Pinpoint the cell where the given text exists, returning its (X, Y) midpoint coordinate. 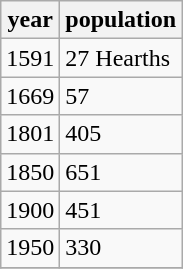
451 (121, 210)
1950 (30, 248)
27 Hearths (121, 58)
year (30, 20)
57 (121, 96)
651 (121, 172)
405 (121, 134)
1900 (30, 210)
1591 (30, 58)
1669 (30, 96)
330 (121, 248)
1801 (30, 134)
1850 (30, 172)
population (121, 20)
